Identify which cell holds the provided text, then report its [X, Y] central coordinate. 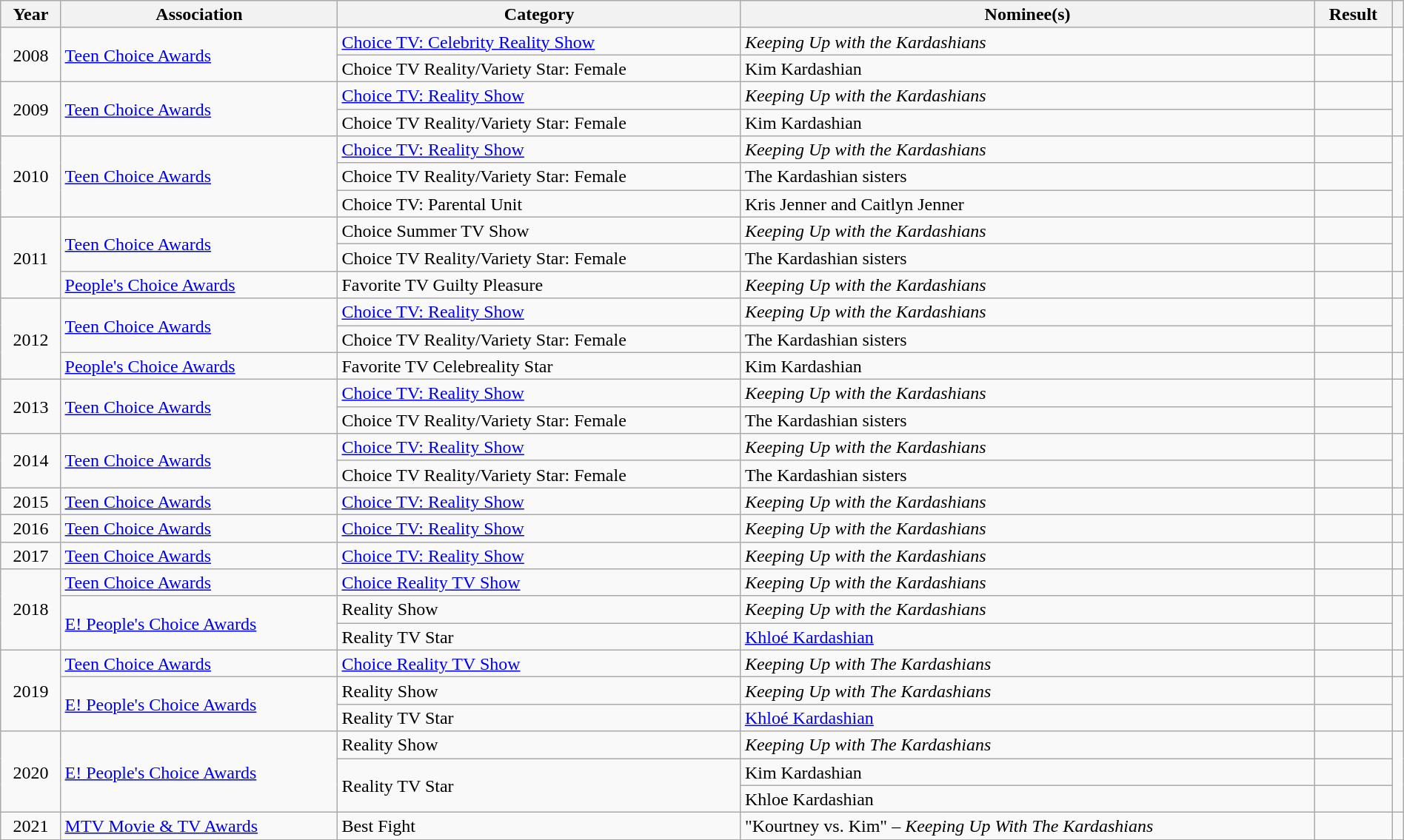
2018 [31, 610]
2008 [31, 55]
Association [199, 15]
2019 [31, 691]
Khloe Kardashian [1027, 799]
2013 [31, 407]
2011 [31, 258]
2009 [31, 108]
2016 [31, 528]
Choice TV: Celebrity Reality Show [539, 41]
Kris Jenner and Caitlyn Jenner [1027, 204]
2014 [31, 460]
2021 [31, 826]
2017 [31, 555]
Year [31, 15]
"Kourtney vs. Kim" – Keeping Up With The Kardashians [1027, 826]
Nominee(s) [1027, 15]
2020 [31, 772]
Favorite TV Guilty Pleasure [539, 284]
Result [1354, 15]
MTV Movie & TV Awards [199, 826]
Category [539, 15]
Choice Summer TV Show [539, 231]
2012 [31, 339]
Best Fight [539, 826]
2015 [31, 502]
2010 [31, 177]
Favorite TV Celebreality Star [539, 366]
Choice TV: Parental Unit [539, 204]
